Find where the given text appears and provide that cell's center as (x, y) coordinate. 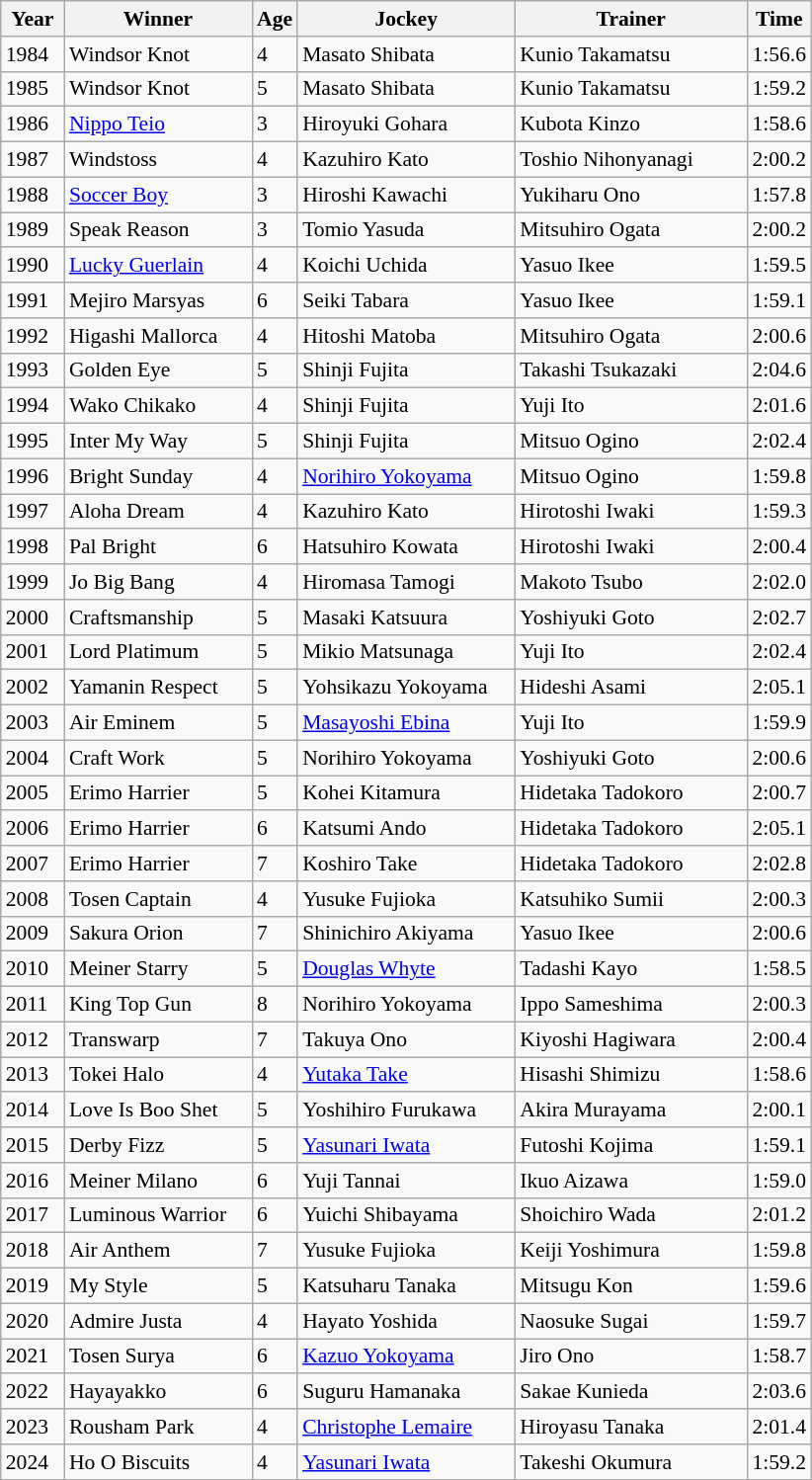
1987 (33, 160)
1:57.8 (778, 195)
Christophe Lemaire (406, 1427)
1989 (33, 230)
8 (275, 1005)
1986 (33, 124)
Kazuo Yokoyama (406, 1357)
1988 (33, 195)
2003 (33, 723)
Kiyoshi Hagiwara (630, 1039)
1:59.9 (778, 723)
1:56.6 (778, 54)
Hiroshi Kawachi (406, 195)
1991 (33, 300)
Takashi Tsukazaki (630, 370)
Katsuhiko Sumii (630, 899)
Derby Fizz (158, 1145)
Yohsikazu Yokoyama (406, 688)
1:59.0 (778, 1181)
1:59.3 (778, 512)
Yoshihiro Furukawa (406, 1110)
2:02.7 (778, 617)
Akira Murayama (630, 1110)
2016 (33, 1181)
Sakae Kunieda (630, 1392)
2024 (33, 1462)
Seiki Tabara (406, 300)
2:04.6 (778, 370)
Mejiro Marsyas (158, 300)
2005 (33, 793)
Takuya Ono (406, 1039)
Soccer Boy (158, 195)
Naosuke Sugai (630, 1321)
2000 (33, 617)
Jockey (406, 19)
2001 (33, 652)
1:59.5 (778, 266)
Hiroyuki Gohara (406, 124)
Craft Work (158, 758)
Windstoss (158, 160)
Keiji Yoshimura (630, 1251)
1995 (33, 442)
2014 (33, 1110)
Rousham Park (158, 1427)
Yuji Tannai (406, 1181)
1:59.7 (778, 1321)
Yutaka Take (406, 1075)
Luminous Warrior (158, 1215)
Hideshi Asami (630, 688)
Shinichiro Akiyama (406, 934)
Katsuharu Tanaka (406, 1286)
1985 (33, 89)
Trainer (630, 19)
Douglas Whyte (406, 969)
1990 (33, 266)
Hisashi Shimizu (630, 1075)
Koshiro Take (406, 863)
1999 (33, 582)
Tadashi Kayo (630, 969)
Masayoshi Ebina (406, 723)
Shoichiro Wada (630, 1215)
Speak Reason (158, 230)
2012 (33, 1039)
Craftsmanship (158, 617)
Yukiharu Ono (630, 195)
2:01.6 (778, 406)
Makoto Tsubo (630, 582)
1992 (33, 336)
1984 (33, 54)
2011 (33, 1005)
2:02.0 (778, 582)
Tosen Captain (158, 899)
2018 (33, 1251)
Lucky Guerlain (158, 266)
Takeshi Okumura (630, 1462)
Winner (158, 19)
1993 (33, 370)
Higashi Mallorca (158, 336)
Hayato Yoshida (406, 1321)
2009 (33, 934)
2:03.6 (778, 1392)
Air Anthem (158, 1251)
Ikuo Aizawa (630, 1181)
2022 (33, 1392)
Admire Justa (158, 1321)
2002 (33, 688)
Hatsuhiro Kowata (406, 547)
2013 (33, 1075)
1996 (33, 476)
2:02.8 (778, 863)
Tomio Yasuda (406, 230)
Yamanin Respect (158, 688)
Time (778, 19)
Ho O Biscuits (158, 1462)
Tosen Surya (158, 1357)
2006 (33, 829)
Mitsugu Kon (630, 1286)
2004 (33, 758)
2008 (33, 899)
2015 (33, 1145)
Suguru Hamanaka (406, 1392)
2021 (33, 1357)
Nippo Teio (158, 124)
1:58.7 (778, 1357)
Age (275, 19)
Tokei Halo (158, 1075)
Ippo Sameshima (630, 1005)
Year (33, 19)
2019 (33, 1286)
Kohei Kitamura (406, 793)
Jo Big Bang (158, 582)
Transwarp (158, 1039)
Love Is Boo Shet (158, 1110)
2010 (33, 969)
Pal Bright (158, 547)
Koichi Uchida (406, 266)
Masaki Katsuura (406, 617)
Kubota Kinzo (630, 124)
1:58.5 (778, 969)
Golden Eye (158, 370)
Hiromasa Tamogi (406, 582)
2017 (33, 1215)
Sakura Orion (158, 934)
Hiroyasu Tanaka (630, 1427)
Meiner Milano (158, 1181)
Hayayakko (158, 1392)
Yuichi Shibayama (406, 1215)
2023 (33, 1427)
Mikio Matsunaga (406, 652)
1:59.6 (778, 1286)
1997 (33, 512)
Lord Platimum (158, 652)
Hitoshi Matoba (406, 336)
2:00.1 (778, 1110)
Inter My Way (158, 442)
1998 (33, 547)
Jiro Ono (630, 1357)
Futoshi Kojima (630, 1145)
2020 (33, 1321)
Katsumi Ando (406, 829)
2:00.7 (778, 793)
Meiner Starry (158, 969)
Toshio Nihonyanagi (630, 160)
1994 (33, 406)
Air Eminem (158, 723)
2:01.4 (778, 1427)
Wako Chikako (158, 406)
My Style (158, 1286)
2:01.2 (778, 1215)
King Top Gun (158, 1005)
Bright Sunday (158, 476)
Aloha Dream (158, 512)
2007 (33, 863)
